Provide the (X, Y) coordinate of the cell's center where the given text is located.  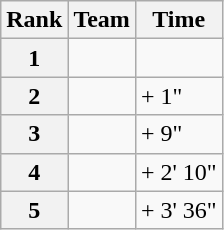
Team (102, 20)
Time (178, 20)
3 (34, 134)
2 (34, 96)
5 (34, 210)
4 (34, 172)
+ 3' 36" (178, 210)
Rank (34, 20)
+ 1" (178, 96)
+ 9" (178, 134)
1 (34, 58)
+ 2' 10" (178, 172)
